Pinpoint the cell where the given text exists, returning its [X, Y] midpoint coordinate. 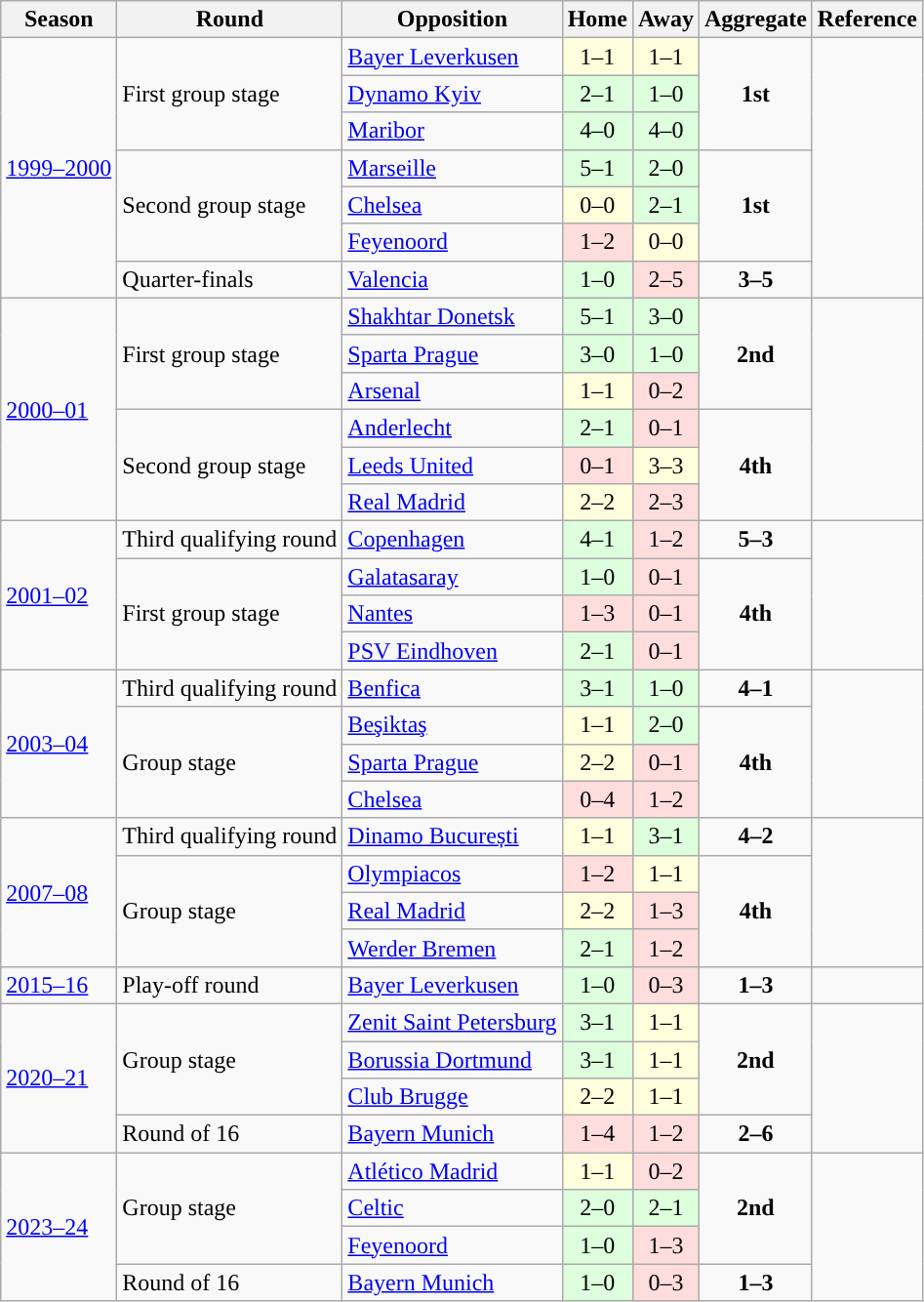
Atlético Madrid [453, 1171]
Quarter-finals [230, 279]
Arsenal [453, 390]
2015–16 [59, 985]
Home [597, 20]
Dinamo București [453, 836]
Season [59, 20]
Zenit Saint Petersburg [453, 1022]
Club Brugge [453, 1097]
Marseille [453, 168]
Reference [866, 20]
Opposition [453, 20]
1–4 [597, 1134]
5–3 [755, 540]
Benfica [453, 688]
Away [665, 20]
2003–04 [59, 744]
Olympiacos [453, 874]
Galatasaray [453, 577]
Dynamo Kyiv [453, 94]
2–6 [755, 1134]
Werder Bremen [453, 948]
1999–2000 [59, 168]
Aggregate [755, 20]
2001–02 [59, 595]
Copenhagen [453, 540]
4–2 [755, 836]
0–4 [597, 799]
2–3 [665, 503]
Nantes [453, 614]
3–5 [755, 279]
Leeds United [453, 466]
2020–21 [59, 1078]
Borussia Dortmund [453, 1059]
Shakhtar Donetsk [453, 316]
Maribor [453, 131]
Play-off round [230, 985]
PSV Eindhoven [453, 651]
2000–01 [59, 409]
2007–08 [59, 892]
3–3 [665, 466]
Beşiktaş [453, 725]
Anderlecht [453, 427]
Celtic [453, 1208]
Valencia [453, 279]
Round [230, 20]
2–5 [665, 279]
2023–24 [59, 1227]
